Return the [X, Y] coordinate for the center point of the cell that contains the specified text.  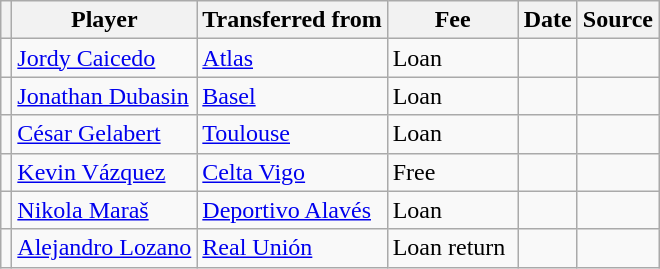
Jonathan Dubasin [104, 96]
Kevin Vázquez [104, 172]
Free [452, 172]
Atlas [292, 58]
Basel [292, 96]
Celta Vigo [292, 172]
Alejandro Lozano [104, 248]
Fee [452, 20]
Nikola Maraš [104, 210]
Jordy Caicedo [104, 58]
Real Unión [292, 248]
Player [104, 20]
Date [548, 20]
Deportivo Alavés [292, 210]
Source [618, 20]
Toulouse [292, 134]
César Gelabert [104, 134]
Loan return [452, 248]
Transferred from [292, 20]
